Return the (X, Y) coordinate for the center point of the cell that contains the specified text.  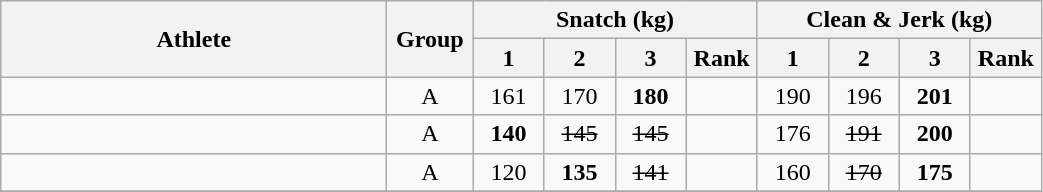
Clean & Jerk (kg) (899, 20)
135 (580, 172)
Athlete (194, 39)
176 (792, 134)
160 (792, 172)
201 (934, 96)
191 (864, 134)
Snatch (kg) (615, 20)
175 (934, 172)
120 (508, 172)
190 (792, 96)
140 (508, 134)
200 (934, 134)
141 (650, 172)
Group (430, 39)
180 (650, 96)
161 (508, 96)
196 (864, 96)
